Find where the given text appears and provide that cell's center as [x, y] coordinate. 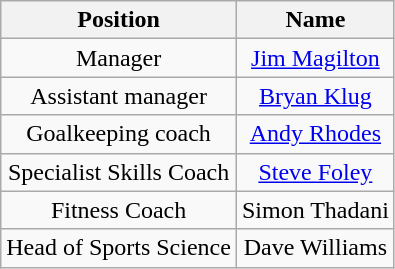
Steve Foley [315, 172]
Jim Magilton [315, 58]
Goalkeeping coach [119, 134]
Bryan Klug [315, 96]
Assistant manager [119, 96]
Head of Sports Science [119, 248]
Fitness Coach [119, 210]
Dave Williams [315, 248]
Name [315, 20]
Manager [119, 58]
Andy Rhodes [315, 134]
Simon Thadani [315, 210]
Specialist Skills Coach [119, 172]
Position [119, 20]
